From the cell containing the given text, extract its center point as [x, y] coordinate. 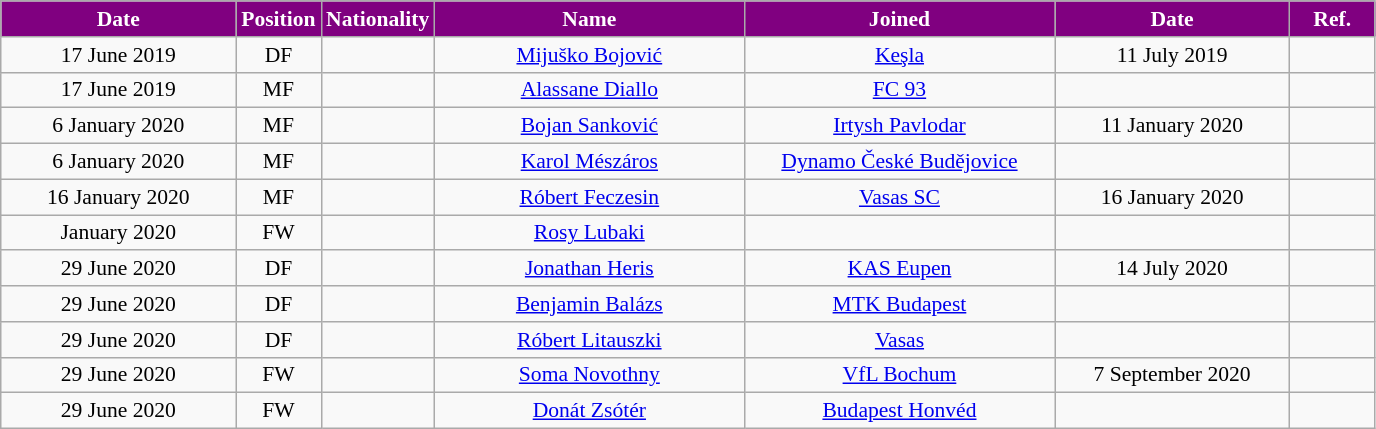
January 2020 [118, 233]
Karol Mészáros [589, 162]
Nationality [378, 19]
Keşla [899, 55]
14 July 2020 [1172, 269]
Vasas SC [899, 197]
Joined [899, 19]
7 September 2020 [1172, 375]
Róbert Litauszki [589, 340]
KAS Eupen [899, 269]
VfL Bochum [899, 375]
Mijuško Bojović [589, 55]
Vasas [899, 340]
Irtysh Pavlodar [899, 126]
Alassane Diallo [589, 90]
Ref. [1332, 19]
Jonathan Heris [589, 269]
Budapest Honvéd [899, 411]
11 July 2019 [1172, 55]
Name [589, 19]
Rosy Lubaki [589, 233]
Dynamo České Budějovice [899, 162]
Soma Novothny [589, 375]
Donát Zsótér [589, 411]
Benjamin Balázs [589, 304]
Róbert Feczesin [589, 197]
Position [278, 19]
11 January 2020 [1172, 126]
FC 93 [899, 90]
MTK Budapest [899, 304]
Bojan Sanković [589, 126]
